Search for the cell housing the specified text and yield its [x, y] center coordinate. 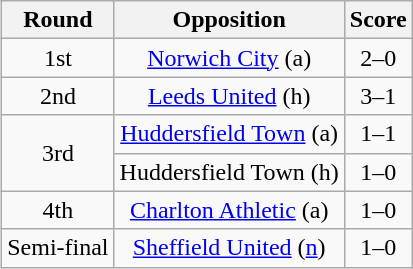
Leeds United (h) [229, 96]
2nd [58, 96]
Opposition [229, 20]
Round [58, 20]
1st [58, 58]
4th [58, 210]
Charlton Athletic (a) [229, 210]
1–1 [378, 134]
Sheffield United (n) [229, 248]
Score [378, 20]
Semi-final [58, 248]
2–0 [378, 58]
Huddersfield Town (h) [229, 172]
3–1 [378, 96]
Norwich City (a) [229, 58]
3rd [58, 153]
Huddersfield Town (a) [229, 134]
